From the cell containing the given text, extract its center point as [X, Y] coordinate. 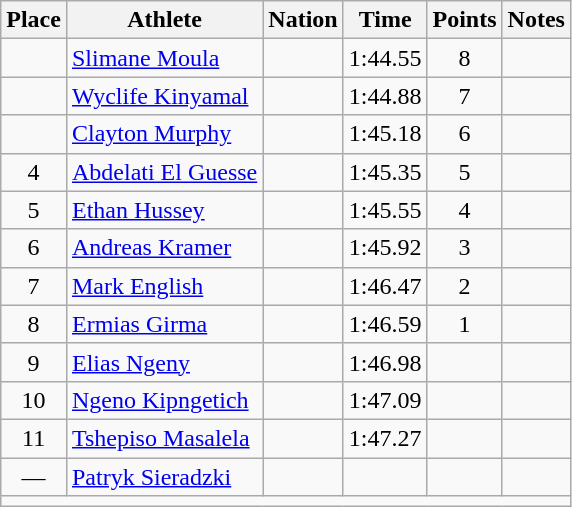
1:45.92 [385, 248]
Ethan Hussey [164, 210]
Abdelati El Guesse [164, 172]
Wyclife Kinyamal [164, 96]
Ngeno Kipngetich [164, 400]
1 [464, 324]
Notes [536, 20]
Tshepiso Masalela [164, 438]
1:47.09 [385, 400]
1:44.88 [385, 96]
Points [464, 20]
Place [34, 20]
— [34, 477]
Andreas Kramer [164, 248]
Ermias Girma [164, 324]
2 [464, 286]
Time [385, 20]
1:46.47 [385, 286]
1:46.98 [385, 362]
9 [34, 362]
1:45.35 [385, 172]
Nation [303, 20]
Clayton Murphy [164, 134]
Mark English [164, 286]
1:47.27 [385, 438]
1:46.59 [385, 324]
Athlete [164, 20]
1:44.55 [385, 58]
1:45.18 [385, 134]
11 [34, 438]
3 [464, 248]
Elias Ngeny [164, 362]
Slimane Moula [164, 58]
Patryk Sieradzki [164, 477]
10 [34, 400]
1:45.55 [385, 210]
